Capture the cell that displays the provided text and extract its [x, y] central coordinate. 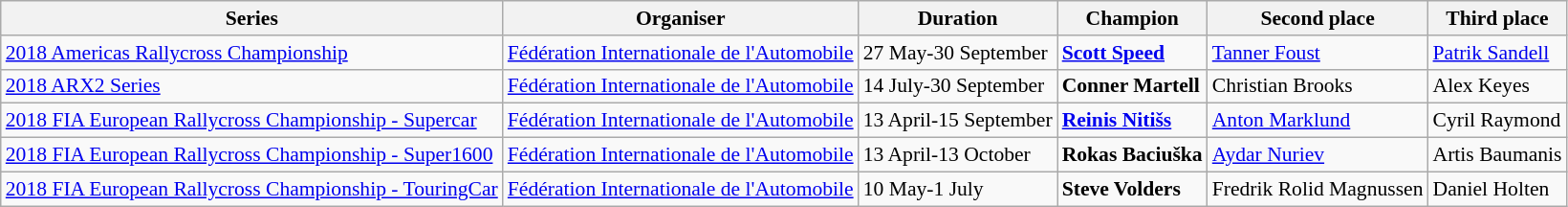
Conner Martell [1132, 86]
Cyril Raymond [1497, 121]
Second place [1318, 18]
Organiser [681, 18]
Aydar Nuriev [1318, 155]
2018 FIA European Rallycross Championship - Super1600 [252, 155]
Champion [1132, 18]
2018 FIA European Rallycross Championship - TouringCar [252, 189]
13 April-13 October [958, 155]
13 April-15 September [958, 121]
Duration [958, 18]
Third place [1497, 18]
Rokas Baciuška [1132, 155]
Alex Keyes [1497, 86]
14 July-30 September [958, 86]
Tanner Foust [1318, 53]
Anton Marklund [1318, 121]
Daniel Holten [1497, 189]
2018 Americas Rallycross Championship [252, 53]
Patrik Sandell [1497, 53]
27 May-30 September [958, 53]
Artis Baumanis [1497, 155]
Reinis Nitišs [1132, 121]
2018 ARX2 Series [252, 86]
10 May-1 July [958, 189]
2018 FIA European Rallycross Championship - Supercar [252, 121]
Fredrik Rolid Magnussen [1318, 189]
Christian Brooks [1318, 86]
Steve Volders [1132, 189]
Scott Speed [1132, 53]
Series [252, 18]
